Find where the given text appears and provide that cell's center as (X, Y) coordinate. 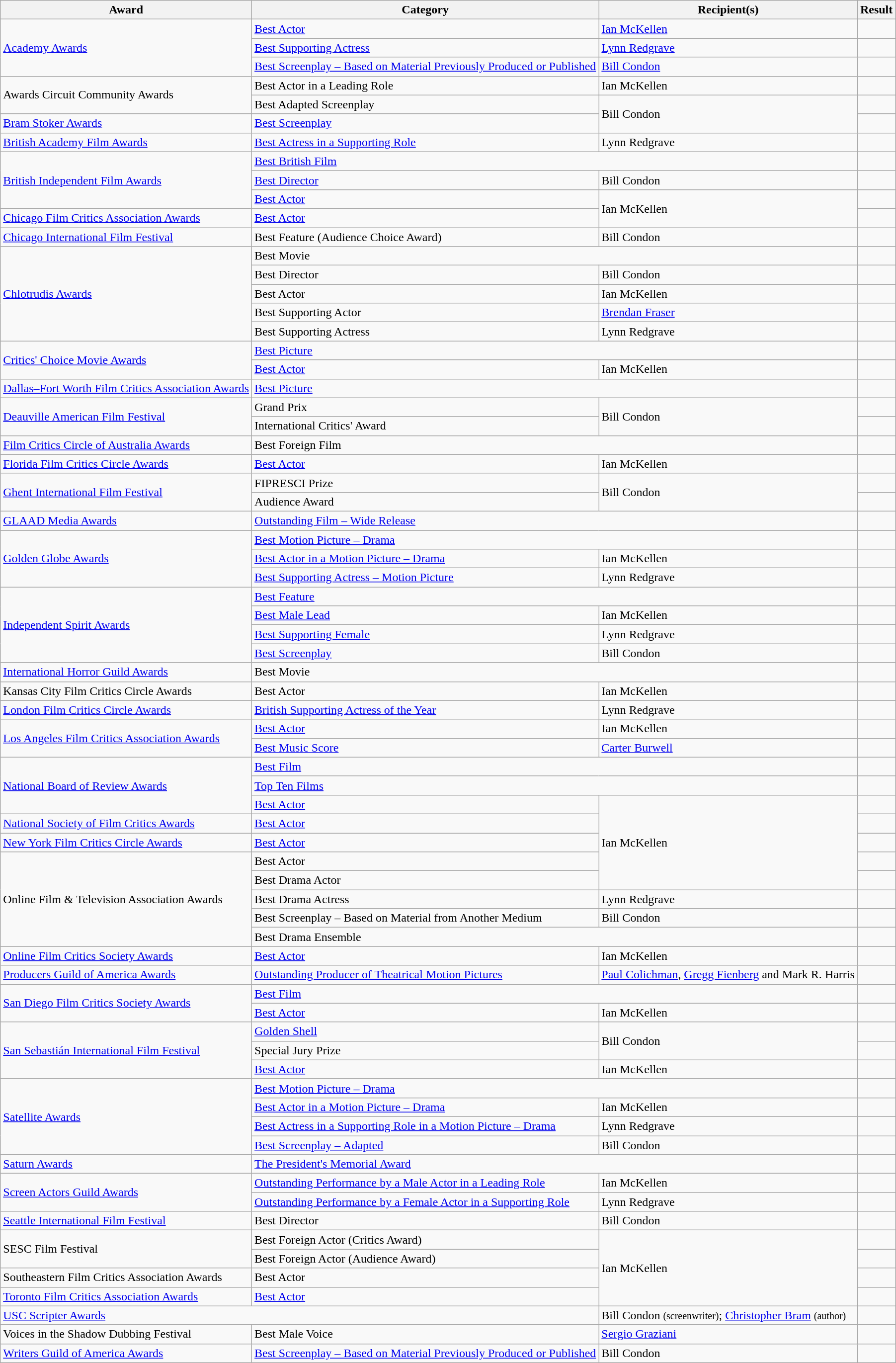
Best Foreign Actor (Critics Award) (425, 1240)
Best Supporting Female (425, 634)
SESC Film Festival (126, 1249)
National Society of Film Critics Awards (126, 823)
London Film Critics Circle Awards (126, 710)
Seattle International Film Festival (126, 1221)
Best Male Voice (425, 1334)
Best Supporting Actor (425, 313)
Category (425, 10)
Saturn Awards (126, 1164)
International Horror Guild Awards (126, 672)
Outstanding Performance by a Female Actor in a Supporting Role (425, 1202)
Best Foreign Film (555, 445)
Writers Guild of America Awards (126, 1353)
Online Film Critics Society Awards (126, 956)
Special Jury Prize (425, 1050)
Los Angeles Film Critics Association Awards (126, 738)
Bram Stoker Awards (126, 123)
British Supporting Actress of the Year (425, 710)
Grand Prix (425, 407)
Recipient(s) (729, 10)
Chicago International Film Festival (126, 237)
Best Actress in a Supporting Role in a Motion Picture – Drama (425, 1126)
Florida Film Critics Circle Awards (126, 464)
Best Feature (Audience Choice Award) (425, 237)
Voices in the Shadow Dubbing Festival (126, 1334)
British Independent Film Awards (126, 180)
Academy Awards (126, 48)
Best Screenplay – Adapted (425, 1145)
Chicago Film Critics Association Awards (126, 218)
Critics' Choice Movie Awards (126, 360)
Best Drama Ensemble (555, 937)
FIPRESCI Prize (425, 483)
International Critics' Award (425, 426)
The President's Memorial Award (555, 1164)
Carter Burwell (729, 748)
Film Critics Circle of Australia Awards (126, 445)
Brendan Fraser (729, 313)
National Board of Review Awards (126, 785)
Paul Colichman, Gregg Fienberg and Mark R. Harris (729, 975)
Satellite Awards (126, 1116)
Awards Circuit Community Awards (126, 95)
Chlotrudis Awards (126, 294)
San Sebastián International Film Festival (126, 1050)
Deauville American Film Festival (126, 417)
Producers Guild of America Awards (126, 975)
GLAAD Media Awards (126, 520)
Dallas–Fort Worth Film Critics Association Awards (126, 388)
Best British Film (555, 161)
Best Actor in a Leading Role (425, 85)
Kansas City Film Critics Circle Awards (126, 691)
Southeastern Film Critics Association Awards (126, 1278)
Golden Shell (425, 1031)
Best Actress in a Supporting Role (425, 142)
Outstanding Producer of Theatrical Motion Pictures (425, 975)
Top Ten Films (555, 785)
Result (876, 10)
Audience Award (425, 502)
Best Drama Actress (425, 899)
Best Adapted Screenplay (425, 104)
New York Film Critics Circle Awards (126, 843)
Best Feature (555, 596)
Golden Globe Awards (126, 558)
Best Screenplay – Based on Material from Another Medium (425, 918)
Ghent International Film Festival (126, 492)
Online Film & Television Association Awards (126, 899)
Independent Spirit Awards (126, 625)
San Diego Film Critics Society Awards (126, 1003)
British Academy Film Awards (126, 142)
Best Drama Actor (425, 880)
Bill Condon (screenwriter); Christopher Bram (author) (729, 1315)
Best Male Lead (425, 615)
Best Foreign Actor (Audience Award) (425, 1259)
Best Music Score (425, 748)
Outstanding Film – Wide Release (555, 520)
Award (126, 10)
Outstanding Performance by a Male Actor in a Leading Role (425, 1183)
USC Scripter Awards (300, 1315)
Toronto Film Critics Association Awards (126, 1296)
Sergio Graziani (729, 1334)
Screen Actors Guild Awards (126, 1193)
Best Supporting Actress – Motion Picture (425, 578)
